Detect which cell encompasses the target text, then output its (x, y) center coordinate. 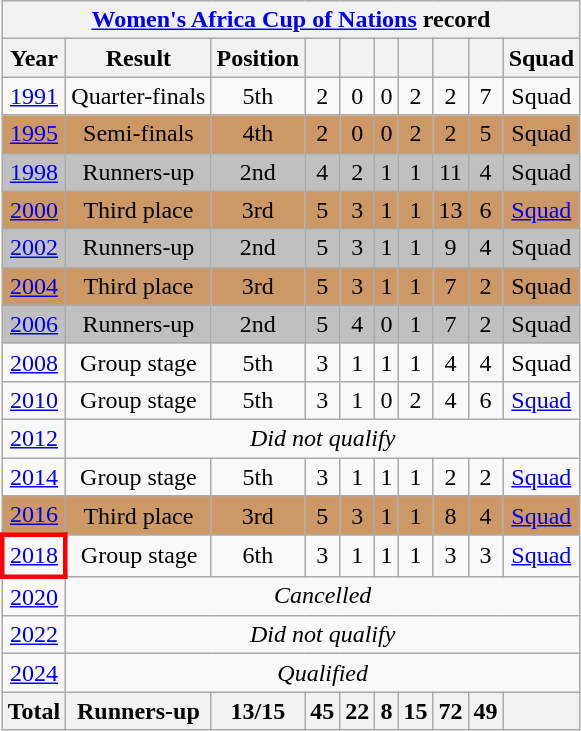
2018 (34, 556)
49 (486, 711)
Total (34, 711)
2022 (34, 635)
11 (450, 172)
Semi-finals (138, 134)
1998 (34, 172)
13/15 (258, 711)
4th (258, 134)
2012 (34, 438)
2014 (34, 477)
1995 (34, 134)
Women's Africa Cup of Nations record (290, 20)
72 (450, 711)
6th (258, 556)
9 (450, 248)
2020 (34, 596)
Result (138, 58)
45 (322, 711)
2000 (34, 210)
22 (358, 711)
Position (258, 58)
2008 (34, 362)
1991 (34, 96)
Quarter-finals (138, 96)
2004 (34, 286)
2002 (34, 248)
2024 (34, 673)
Year (34, 58)
2016 (34, 516)
2006 (34, 324)
Qualified (323, 673)
15 (416, 711)
2010 (34, 400)
13 (450, 210)
Cancelled (323, 596)
